Extract the [X, Y] coordinate from the center of the cell holding the provided text.  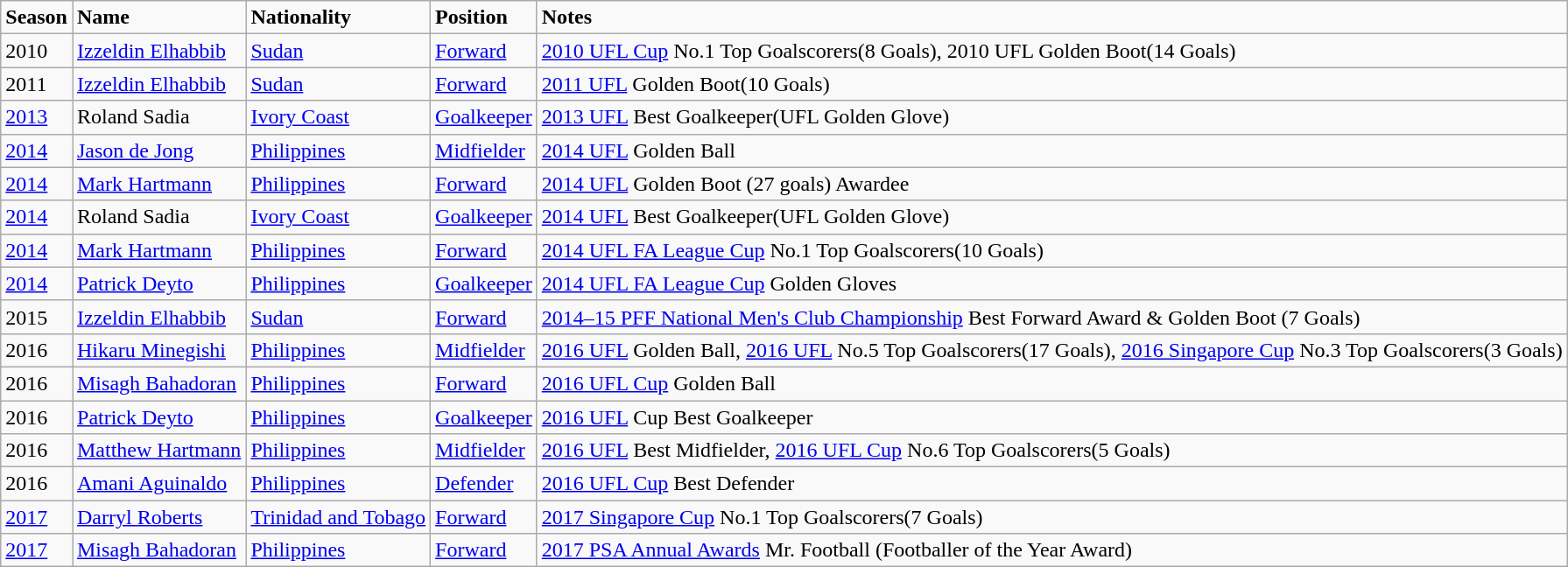
Darryl Roberts [158, 517]
2011 [37, 84]
2014 UFL FA League Cup Golden Gloves [1052, 283]
2014 UFL FA League Cup No.1 Top Goalscorers(10 Goals) [1052, 250]
2010 [37, 51]
Season [37, 17]
2014 UFL Golden Ball [1052, 150]
Defender [484, 484]
Name [158, 17]
2017 Singapore Cup No.1 Top Goalscorers(7 Goals) [1052, 517]
Jason de Jong [158, 150]
Trinidad and Tobago [338, 517]
2015 [37, 317]
Matthew Hartmann [158, 451]
2014–15 PFF National Men's Club Championship Best Forward Award & Golden Boot (7 Goals) [1052, 317]
Notes [1052, 17]
2013 UFL Best Goalkeeper(UFL Golden Glove) [1052, 117]
Nationality [338, 17]
Position [484, 17]
2014 UFL Golden Boot (27 goals) Awardee [1052, 184]
2016 UFL Cup Best Defender [1052, 484]
Amani Aguinaldo [158, 484]
2011 UFL Golden Boot(10 Goals) [1052, 84]
2010 UFL Cup No.1 Top Goalscorers(8 Goals), 2010 UFL Golden Boot(14 Goals) [1052, 51]
2016 UFL Cup Golden Ball [1052, 383]
2016 UFL Cup Best Goalkeeper [1052, 417]
2017 PSA Annual Awards Mr. Football (Footballer of the Year Award) [1052, 550]
Hikaru Minegishi [158, 350]
2014 UFL Best Goalkeeper(UFL Golden Glove) [1052, 217]
2016 UFL Golden Ball, 2016 UFL No.5 Top Goalscorers(17 Goals), 2016 Singapore Cup No.3 Top Goalscorers(3 Goals) [1052, 350]
2016 UFL Best Midfielder, 2016 UFL Cup No.6 Top Goalscorers(5 Goals) [1052, 451]
2013 [37, 117]
